For the text-containing cell, return its midpoint in (X, Y) coordinate format. 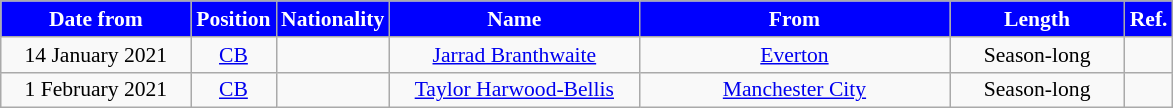
14 January 2021 (96, 55)
Manchester City (794, 90)
1 February 2021 (96, 90)
Nationality (332, 19)
Jarrad Branthwaite (514, 55)
Everton (794, 55)
Ref. (1149, 19)
Taylor Harwood-Bellis (514, 90)
Position (234, 19)
From (794, 19)
Length (1038, 19)
Date from (96, 19)
Name (514, 19)
